Return (x, y) of the center of cell containing provided text 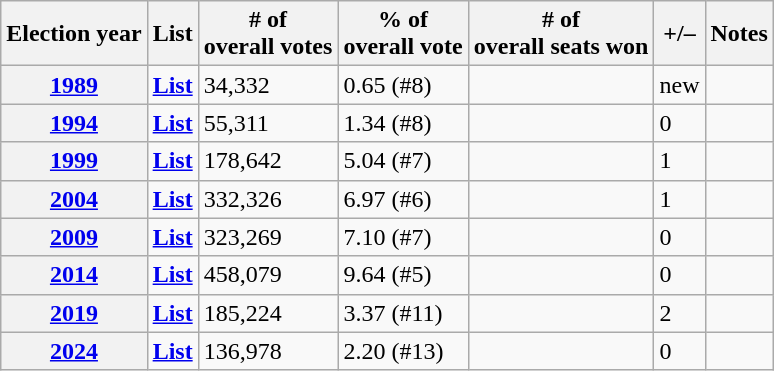
9.64 (#5) (403, 275)
2.20 (#13) (403, 351)
2009 (74, 237)
1994 (74, 123)
55,311 (268, 123)
185,224 (268, 313)
1.34 (#8) (403, 123)
2004 (74, 199)
2019 (74, 313)
178,642 (268, 161)
7.10 (#7) (403, 237)
Election year (74, 34)
2014 (74, 275)
458,079 (268, 275)
3.37 (#11) (403, 313)
5.04 (#7) (403, 161)
# ofoverall seats won (561, 34)
332,326 (268, 199)
new (680, 85)
Notes (739, 34)
0.65 (#8) (403, 85)
1999 (74, 161)
1989 (74, 85)
323,269 (268, 237)
34,332 (268, 85)
# ofoverall votes (268, 34)
6.97 (#6) (403, 199)
136,978 (268, 351)
% ofoverall vote (403, 34)
+/– (680, 34)
2 (680, 313)
2024 (74, 351)
